From the cell containing the given text, extract its center point as [x, y] coordinate. 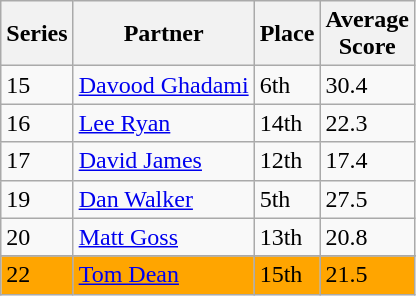
30.4 [368, 85]
17 [37, 161]
14th [287, 123]
Davood Ghadami [164, 85]
David James [164, 161]
20 [37, 237]
AverageScore [368, 34]
17.4 [368, 161]
22 [37, 275]
19 [37, 199]
Partner [164, 34]
Place [287, 34]
Matt Goss [164, 237]
21.5 [368, 275]
Dan Walker [164, 199]
5th [287, 199]
Lee Ryan [164, 123]
20.8 [368, 237]
Tom Dean [164, 275]
15th [287, 275]
Series [37, 34]
15 [37, 85]
12th [287, 161]
27.5 [368, 199]
6th [287, 85]
22.3 [368, 123]
13th [287, 237]
16 [37, 123]
